Locate the cell with the specified text and output its [x, y] center coordinate. 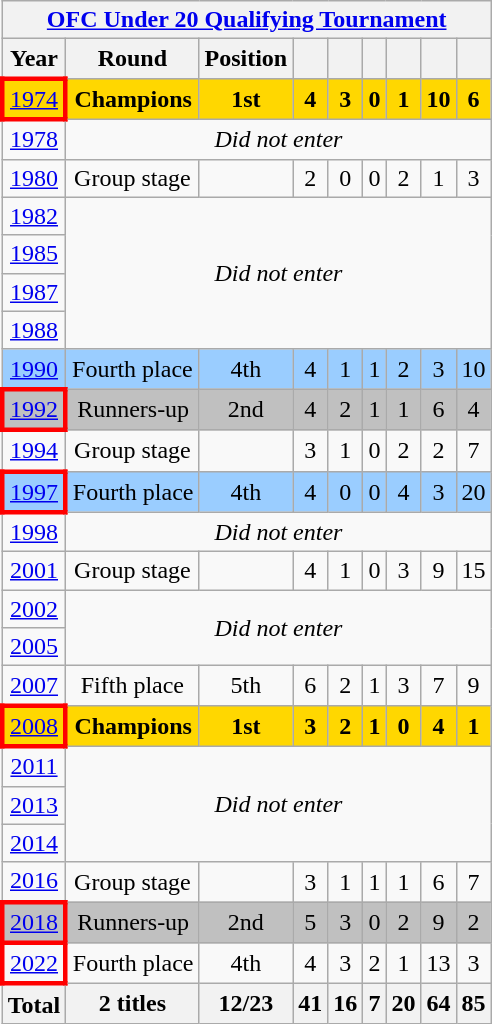
Round [132, 59]
2016 [34, 882]
Fifth place [132, 686]
1997 [34, 492]
2002 [34, 609]
Year [34, 59]
1988 [34, 330]
1985 [34, 254]
13 [438, 964]
2007 [34, 686]
1990 [34, 369]
Total [34, 1004]
2022 [34, 964]
2 titles [132, 1004]
1992 [34, 410]
64 [438, 1004]
85 [474, 1004]
1974 [34, 98]
2001 [34, 571]
1982 [34, 216]
2008 [34, 726]
5th [246, 686]
2005 [34, 647]
1987 [34, 292]
5 [310, 922]
2018 [34, 922]
16 [346, 1004]
Position [246, 59]
1994 [34, 450]
15 [474, 571]
2014 [34, 843]
1980 [34, 178]
2013 [34, 805]
41 [310, 1004]
1978 [34, 139]
OFC Under 20 Qualifying Tournament [246, 20]
2011 [34, 766]
1998 [34, 532]
12/23 [246, 1004]
